Find where the given text appears and provide that cell's center as (X, Y) coordinate. 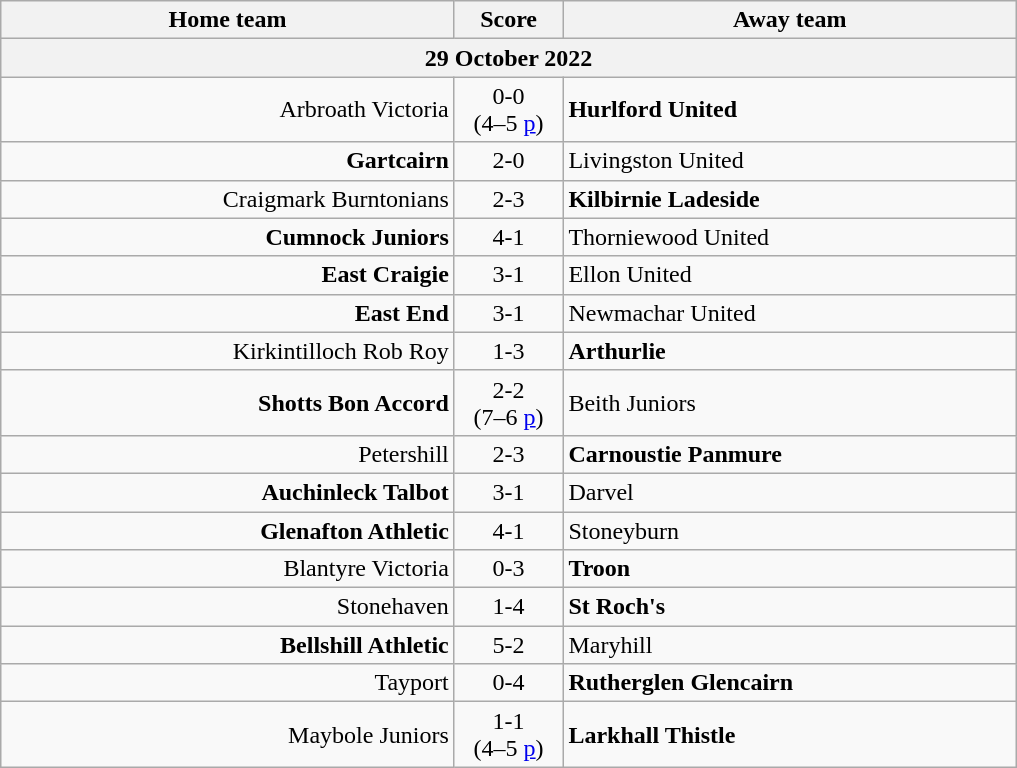
Petershill (228, 454)
Troon (790, 569)
East Craigie (228, 275)
Kirkintilloch Rob Roy (228, 351)
Maryhill (790, 645)
2-0 (508, 161)
Away team (790, 20)
Larkhall Thistle (790, 734)
1-4 (508, 607)
Ellon United (790, 275)
Score (508, 20)
St Roch's (790, 607)
Gartcairn (228, 161)
Tayport (228, 683)
Home team (228, 20)
Darvel (790, 492)
Shotts Bon Accord (228, 402)
29 October 2022 (509, 58)
0-3 (508, 569)
Arthurlie (790, 351)
1-1(4–5 p) (508, 734)
0-4 (508, 683)
Craigmark Burntonians (228, 199)
5-2 (508, 645)
Blantyre Victoria (228, 569)
Carnoustie Panmure (790, 454)
Hurlford United (790, 110)
1-3 (508, 351)
Arbroath Victoria (228, 110)
Kilbirnie Ladeside (790, 199)
0-0(4–5 p) (508, 110)
Thorniewood United (790, 237)
Livingston United (790, 161)
Auchinleck Talbot (228, 492)
Rutherglen Glencairn (790, 683)
Stonehaven (228, 607)
Cumnock Juniors (228, 237)
Maybole Juniors (228, 734)
2-2(7–6 p) (508, 402)
Stoneyburn (790, 531)
Glenafton Athletic (228, 531)
Bellshill Athletic (228, 645)
East End (228, 313)
Beith Juniors (790, 402)
Newmachar United (790, 313)
